Determine the (X, Y) coordinate at the center of the cell enclosing the given text.  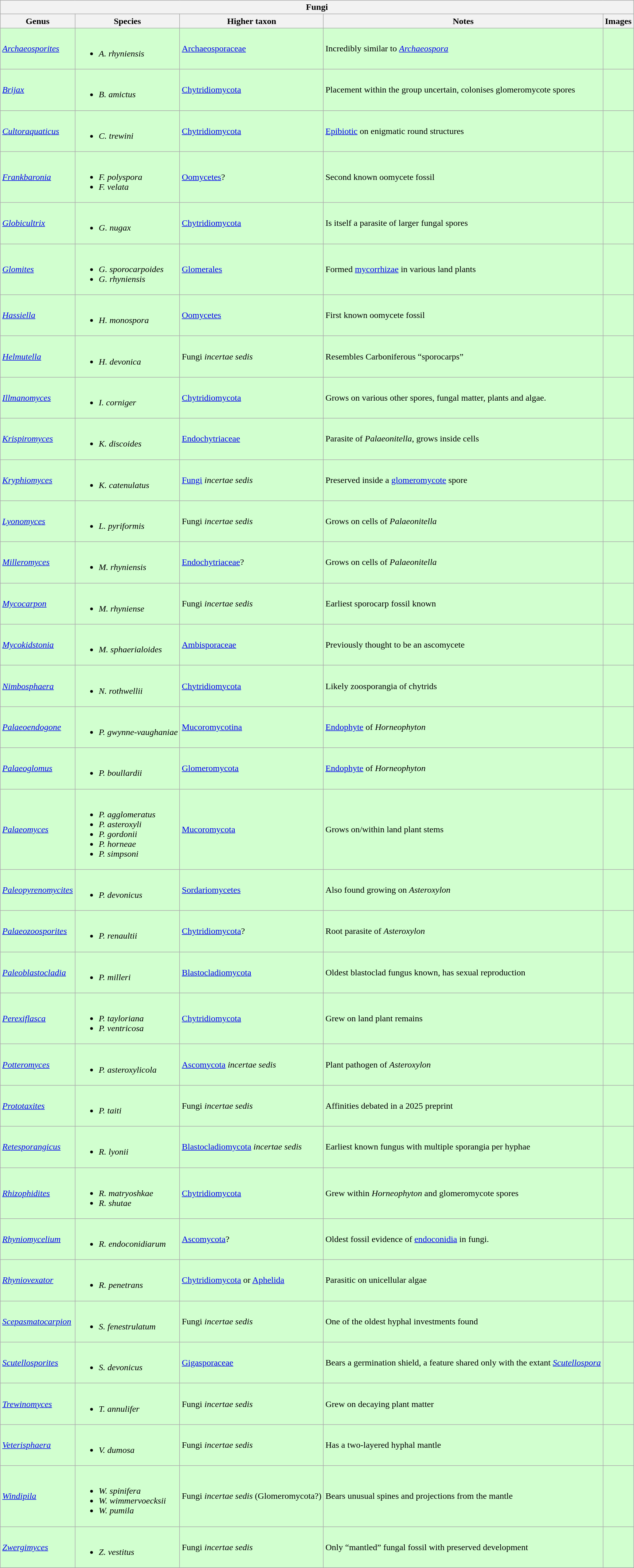
Veterisphaera (38, 1445)
M. rhyniense (128, 604)
F. polysporaF. velata (128, 177)
M. sphaerialoides (128, 645)
P. boullardii (128, 769)
Krispiromyces (38, 439)
Oldest fossil evidence of endoconidia in fungi. (463, 1239)
Gigasporaceae (251, 1363)
Globicultrix (38, 223)
Mucoromycota (251, 829)
Bears unusual spines and projections from the mantle (463, 1496)
Nimbosphaera (38, 686)
Placement within the group uncertain, colonises glomeromycote spores (463, 90)
Endochytriaceae? (251, 562)
Images (618, 21)
T. annulifer (128, 1404)
Earliest sporocarp fossil known (463, 604)
G. sporocarpoidesG. rhyniensis (128, 269)
Mycokidstonia (38, 645)
Chytridiomycota or Aphelida (251, 1281)
Also found growing on Asteroxylon (463, 890)
Scepasmatocarpion (38, 1321)
Ambisporaceae (251, 645)
P. taiti (128, 1106)
Archaeosporaceae (251, 49)
Prototaxites (38, 1106)
Archaeosporites (38, 49)
Oomycetes? (251, 177)
H. monospora (128, 315)
Palaeomyces (38, 829)
Root parasite of Asteroxylon (463, 931)
C. trewini (128, 131)
L. pyriformis (128, 522)
K. discoides (128, 439)
Second known oomycete fossil (463, 177)
Grows on/within land plant stems (463, 829)
M. rhyniensis (128, 562)
Earliest known fungus with multiple sporangia per hyphae (463, 1147)
S. devonicus (128, 1363)
Bears a germination shield, a feature shared only with the extant Scutellospora (463, 1363)
Z. vestitus (128, 1547)
Milleromyces (38, 562)
Palaeozoosporites (38, 931)
Mucoromycotina (251, 727)
Kryphiomyces (38, 480)
Ascomycota incertae sedis (251, 1064)
Lyonomyces (38, 522)
Parasitic on unicellular algae (463, 1281)
P. taylorianaP. ventricosa (128, 1018)
Paleoblastocladia (38, 972)
Previously thought to be an ascomycete (463, 645)
Palaeoendogone (38, 727)
Species (128, 21)
P. devonicus (128, 890)
Formed mycorrhizae in various land plants (463, 269)
Glomeromycota (251, 769)
Palaeoglomus (38, 769)
G. nugax (128, 223)
A. rhyniensis (128, 49)
K. catenulatus (128, 480)
Grew on decaying plant matter (463, 1404)
Grew on land plant remains (463, 1018)
Oomycetes (251, 315)
Only “mantled” fungal fossil with preserved development (463, 1547)
Potteromyces (38, 1064)
Rhizophidites (38, 1193)
Has a two-layered hyphal mantle (463, 1445)
Rhyniomycelium (38, 1239)
Blastocladiomycota incertae sedis (251, 1147)
First known oomycete fossil (463, 315)
Fungi (317, 7)
Sordariomycetes (251, 890)
Frankbaronia (38, 177)
B. amictus (128, 90)
Paleopyrenomycites (38, 890)
P. renaultii (128, 931)
R. matryoshkaeR. shutae (128, 1193)
Higher taxon (251, 21)
Blastocladiomycota (251, 972)
S. fenestrulatum (128, 1321)
R. penetrans (128, 1281)
Fungi incertae sedis (Glomeromycota?) (251, 1496)
Retesporangicus (38, 1147)
R. endoconidiarum (128, 1239)
Helmutella (38, 356)
Glomites (38, 269)
P. asteroxylicola (128, 1064)
W. spiniferaW. wimmervoecksiiW. pumila (128, 1496)
Incredibly similar to Archaeospora (463, 49)
Brijax (38, 90)
Windipila (38, 1496)
Parasite of Palaeonitella, grows inside cells (463, 439)
H. devonica (128, 356)
Trewinomyces (38, 1404)
N. rothwellii (128, 686)
Preserved inside a glomeromycote spore (463, 480)
Perexiflasca (38, 1018)
Ascomycota? (251, 1239)
Grew within Horneophyton and glomeromycote spores (463, 1193)
P. agglomeratusP. asteroxyliP. gordoniiP. horneaeP. simpsoni (128, 829)
Affinities debated in a 2025 preprint (463, 1106)
Grows on various other spores, fungal matter, plants and algae. (463, 398)
Plant pathogen of Asteroxylon (463, 1064)
Cultoraquaticus (38, 131)
R. lyonii (128, 1147)
Mycocarpon (38, 604)
Rhyniovexator (38, 1281)
Epibiotic on enigmatic round structures (463, 131)
Scutellosporites (38, 1363)
Genus (38, 21)
Glomerales (251, 269)
One of the oldest hyphal investments found (463, 1321)
I. corniger (128, 398)
Zwergimyces (38, 1547)
P. gwynne-vaughaniae (128, 727)
Chytridiomycota? (251, 931)
Notes (463, 21)
Hassiella (38, 315)
Endochytriaceae (251, 439)
V. dumosa (128, 1445)
Is itself a parasite of larger fungal spores (463, 223)
Likely zoosporangia of chytrids (463, 686)
Resembles Carboniferous “sporocarps” (463, 356)
Illmanomyces (38, 398)
Oldest blastoclad fungus known, has sexual reproduction (463, 972)
P. milleri (128, 972)
